Locate the cell with the specified text and output its (x, y) center coordinate. 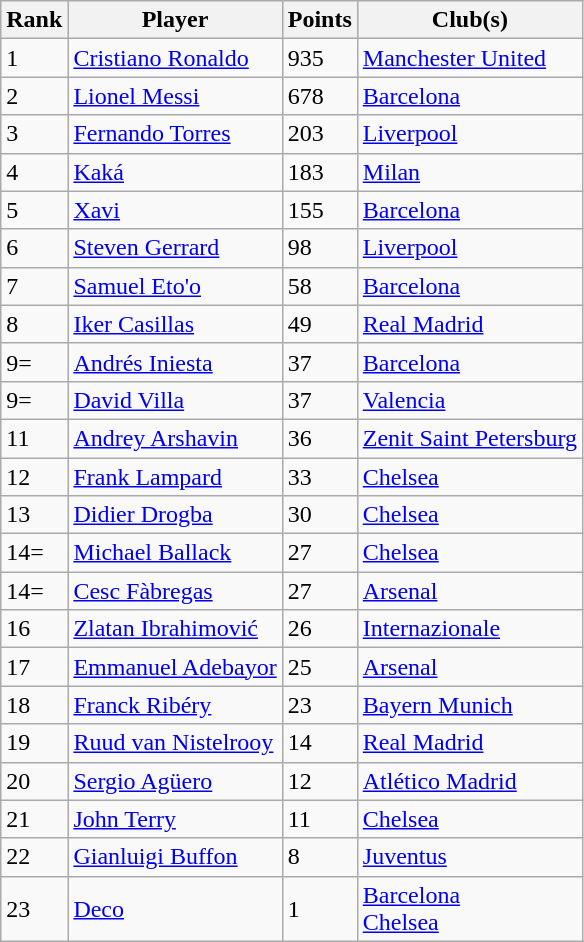
14 (320, 743)
98 (320, 248)
183 (320, 172)
Ruud van Nistelrooy (175, 743)
30 (320, 515)
Milan (470, 172)
Sergio Agüero (175, 781)
David Villa (175, 400)
678 (320, 96)
Gianluigi Buffon (175, 857)
19 (34, 743)
17 (34, 667)
2 (34, 96)
22 (34, 857)
Emmanuel Adebayor (175, 667)
4 (34, 172)
7 (34, 286)
Rank (34, 20)
Lionel Messi (175, 96)
Zlatan Ibrahimović (175, 629)
49 (320, 324)
26 (320, 629)
36 (320, 438)
Didier Drogba (175, 515)
Steven Gerrard (175, 248)
Bayern Munich (470, 705)
Barcelona Chelsea (470, 908)
Frank Lampard (175, 477)
John Terry (175, 819)
Internazionale (470, 629)
3 (34, 134)
21 (34, 819)
58 (320, 286)
Andrés Iniesta (175, 362)
Michael Ballack (175, 553)
Deco (175, 908)
Club(s) (470, 20)
Samuel Eto'o (175, 286)
20 (34, 781)
16 (34, 629)
Cristiano Ronaldo (175, 58)
Franck Ribéry (175, 705)
Zenit Saint Petersburg (470, 438)
Fernando Torres (175, 134)
Cesc Fàbregas (175, 591)
Atlético Madrid (470, 781)
18 (34, 705)
155 (320, 210)
33 (320, 477)
Xavi (175, 210)
Manchester United (470, 58)
25 (320, 667)
13 (34, 515)
Valencia (470, 400)
203 (320, 134)
Points (320, 20)
Kaká (175, 172)
Player (175, 20)
5 (34, 210)
Juventus (470, 857)
6 (34, 248)
Andrey Arshavin (175, 438)
935 (320, 58)
Iker Casillas (175, 324)
